Detect which cell encompasses the target text, then output its (X, Y) center coordinate. 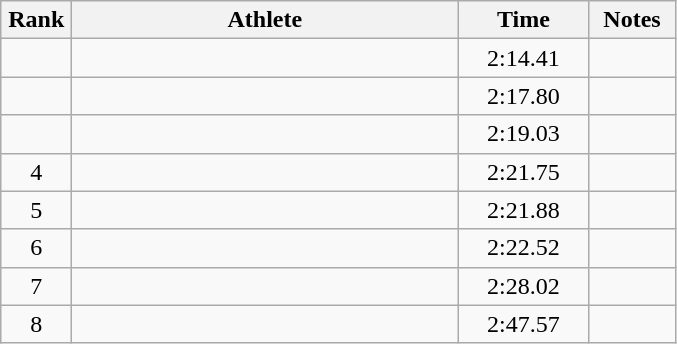
5 (36, 210)
4 (36, 172)
Athlete (265, 20)
2:21.75 (524, 172)
Rank (36, 20)
8 (36, 324)
2:28.02 (524, 286)
Time (524, 20)
2:14.41 (524, 58)
2:19.03 (524, 134)
2:22.52 (524, 248)
2:21.88 (524, 210)
7 (36, 286)
Notes (632, 20)
2:17.80 (524, 96)
6 (36, 248)
2:47.57 (524, 324)
